Provide the [x, y] coordinate of the cell's center where the given text is located.  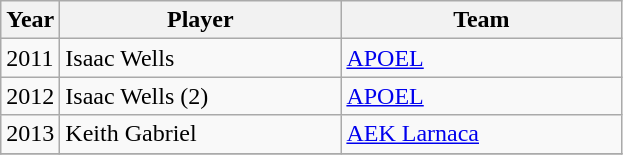
Player [200, 20]
2012 [30, 96]
Year [30, 20]
2013 [30, 134]
Team [482, 20]
Keith Gabriel [200, 134]
2011 [30, 58]
Isaac Wells [200, 58]
Isaac Wells (2) [200, 96]
AEK Larnaca [482, 134]
